For the text-containing cell, return its midpoint in (x, y) coordinate format. 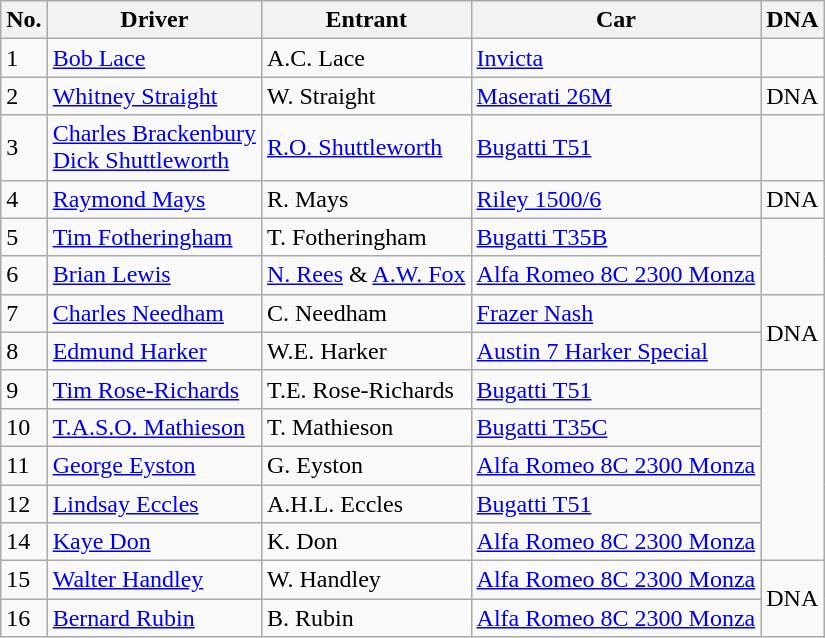
W. Handley (366, 580)
B. Rubin (366, 618)
Driver (154, 20)
16 (24, 618)
Invicta (616, 58)
W.E. Harker (366, 351)
5 (24, 237)
8 (24, 351)
A.C. Lace (366, 58)
Car (616, 20)
Whitney Straight (154, 96)
9 (24, 389)
3 (24, 148)
Entrant (366, 20)
Riley 1500/6 (616, 199)
Austin 7 Harker Special (616, 351)
Edmund Harker (154, 351)
Charles Needham (154, 313)
T. Fotheringham (366, 237)
2 (24, 96)
14 (24, 542)
10 (24, 427)
7 (24, 313)
15 (24, 580)
Brian Lewis (154, 275)
6 (24, 275)
Lindsay Eccles (154, 503)
K. Don (366, 542)
Bernard Rubin (154, 618)
T. Mathieson (366, 427)
12 (24, 503)
Bob Lace (154, 58)
4 (24, 199)
Bugatti T35C (616, 427)
C. Needham (366, 313)
Maserati 26M (616, 96)
R. Mays (366, 199)
Tim Rose-Richards (154, 389)
W. Straight (366, 96)
Bugatti T35B (616, 237)
T.E. Rose-Richards (366, 389)
Raymond Mays (154, 199)
George Eyston (154, 465)
T.A.S.O. Mathieson (154, 427)
N. Rees & A.W. Fox (366, 275)
1 (24, 58)
Frazer Nash (616, 313)
Tim Fotheringham (154, 237)
11 (24, 465)
G. Eyston (366, 465)
Kaye Don (154, 542)
No. (24, 20)
Walter Handley (154, 580)
Charles Brackenbury Dick Shuttleworth (154, 148)
R.O. Shuttleworth (366, 148)
A.H.L. Eccles (366, 503)
